Capture the cell that displays the provided text and extract its [X, Y] central coordinate. 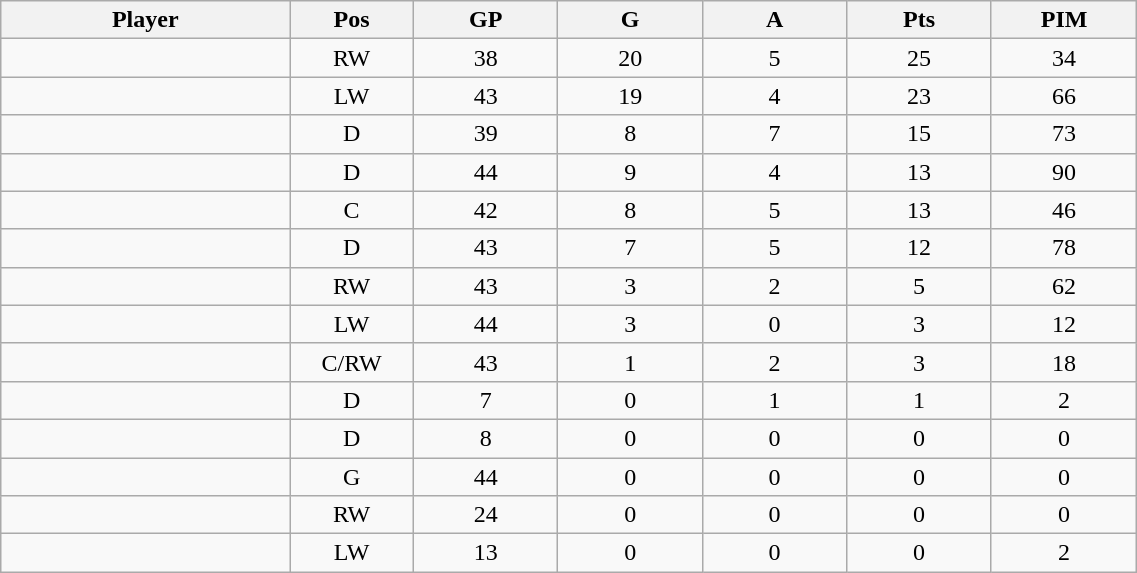
18 [1064, 362]
Player [146, 20]
9 [630, 172]
C [352, 210]
25 [919, 58]
34 [1064, 58]
24 [485, 515]
C/RW [352, 362]
62 [1064, 286]
39 [485, 134]
15 [919, 134]
A [774, 20]
42 [485, 210]
19 [630, 96]
20 [630, 58]
90 [1064, 172]
GP [485, 20]
38 [485, 58]
73 [1064, 134]
66 [1064, 96]
Pts [919, 20]
Pos [352, 20]
46 [1064, 210]
23 [919, 96]
PIM [1064, 20]
78 [1064, 248]
